Return (X, Y) of the center of cell containing provided text 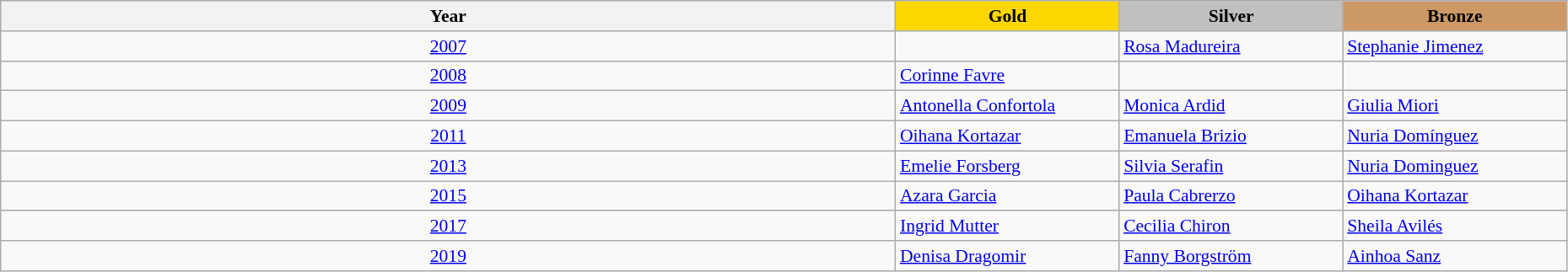
Ainhoa Sanz (1454, 256)
Silvia Serafin (1231, 166)
Giulia Miori (1454, 106)
2007 (449, 46)
Cecilia Chiron (1231, 227)
Monica Ardid (1231, 106)
Antonella Confortola (1007, 106)
Stephanie Jimenez (1454, 46)
2015 (449, 196)
Azara Garcia (1007, 196)
2008 (449, 76)
2009 (449, 106)
Rosa Madureira (1231, 46)
Bronze (1454, 16)
Nuria Dominguez (1454, 166)
Corinne Favre (1007, 76)
Sheila Avilés (1454, 227)
Gold (1007, 16)
Year (449, 16)
2017 (449, 227)
Denisa Dragomir (1007, 256)
Emelie Forsberg (1007, 166)
Nuria Domínguez (1454, 136)
Fanny Borgström (1231, 256)
Silver (1231, 16)
2013 (449, 166)
Paula Cabrerzo (1231, 196)
2019 (449, 256)
Emanuela Brizio (1231, 136)
Ingrid Mutter (1007, 227)
2011 (449, 136)
